Identify which cell holds the provided text, then report its (X, Y) central coordinate. 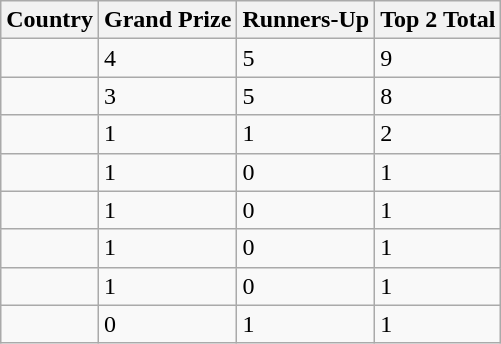
2 (438, 134)
Runners-Up (306, 20)
Grand Prize (167, 20)
8 (438, 96)
Top 2 Total (438, 20)
9 (438, 58)
4 (167, 58)
3 (167, 96)
Country (50, 20)
